Return (x, y) of the center of cell containing provided text 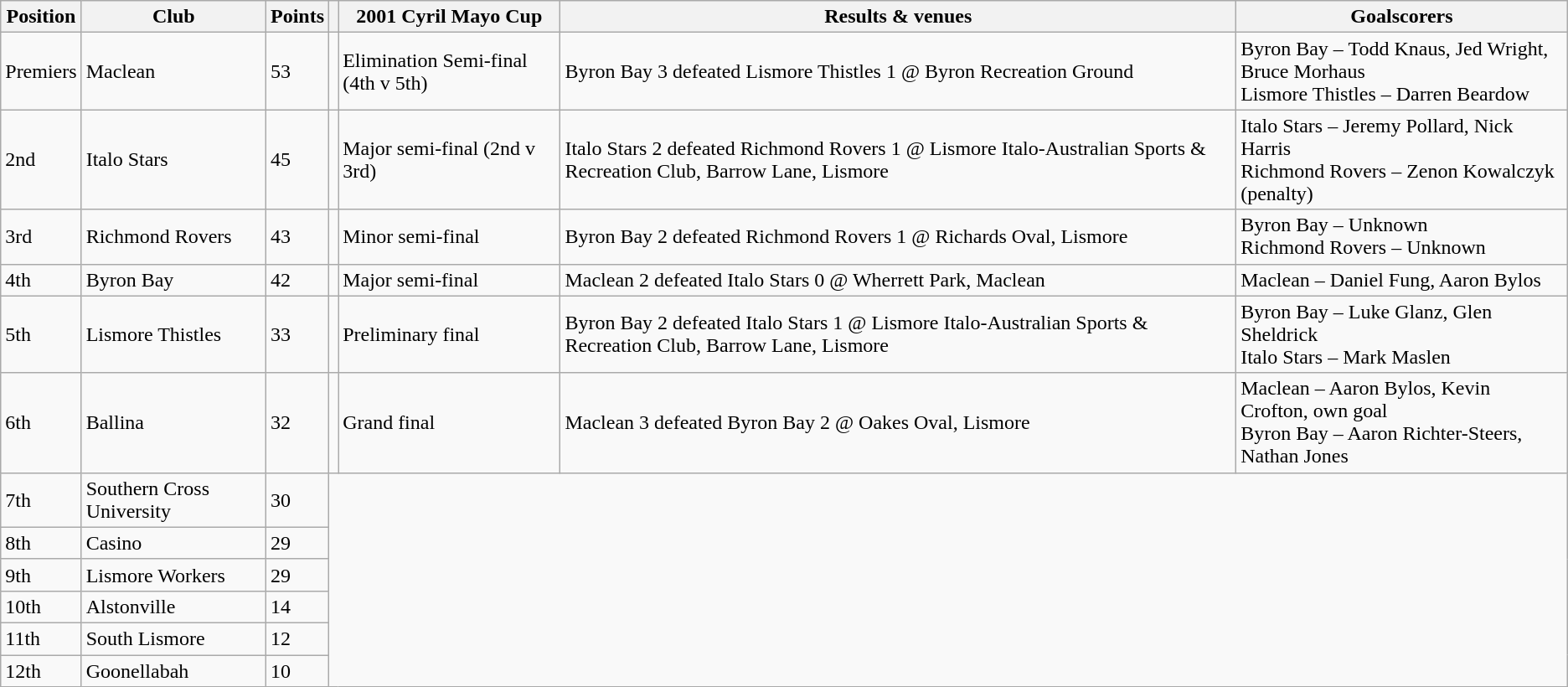
Maclean 3 defeated Byron Bay 2 @ Oakes Oval, Lismore (898, 422)
10th (41, 607)
Premiers (41, 71)
Points (297, 17)
Byron Bay – Todd Knaus, Jed Wright, Bruce MorhausLismore Thistles – Darren Beardow (1402, 71)
Italo Stars 2 defeated Richmond Rovers 1 @ Lismore Italo-Australian Sports & Recreation Club, Barrow Lane, Lismore (898, 159)
Byron Bay – UnknownRichmond Rovers – Unknown (1402, 236)
42 (297, 280)
Byron Bay (173, 280)
Major semi-final (449, 280)
2001 Cyril Mayo Cup (449, 17)
Maclean – Daniel Fung, Aaron Bylos (1402, 280)
Minor semi-final (449, 236)
12 (297, 638)
Ballina (173, 422)
Goalscorers (1402, 17)
Maclean (173, 71)
14 (297, 607)
Maclean 2 defeated Italo Stars 0 @ Wherrett Park, Maclean (898, 280)
2nd (41, 159)
Byron Bay 2 defeated Italo Stars 1 @ Lismore Italo-Australian Sports & Recreation Club, Barrow Lane, Lismore (898, 334)
Grand final (449, 422)
33 (297, 334)
4th (41, 280)
South Lismore (173, 638)
Goonellabah (173, 671)
Maclean – Aaron Bylos, Kevin Crofton, own goalByron Bay – Aaron Richter-Steers, Nathan Jones (1402, 422)
45 (297, 159)
Richmond Rovers (173, 236)
Elimination Semi-final (4th v 5th) (449, 71)
Results & venues (898, 17)
Byron Bay – Luke Glanz, Glen SheldrickItalo Stars – Mark Maslen (1402, 334)
43 (297, 236)
11th (41, 638)
Byron Bay 3 defeated Lismore Thistles 1 @ Byron Recreation Ground (898, 71)
3rd (41, 236)
Lismore Thistles (173, 334)
Lismore Workers (173, 575)
Byron Bay 2 defeated Richmond Rovers 1 @ Richards Oval, Lismore (898, 236)
9th (41, 575)
53 (297, 71)
Casino (173, 543)
7th (41, 499)
30 (297, 499)
Major semi-final (2nd v 3rd) (449, 159)
8th (41, 543)
10 (297, 671)
32 (297, 422)
Preliminary final (449, 334)
12th (41, 671)
Position (41, 17)
Alstonville (173, 607)
Club (173, 17)
6th (41, 422)
Italo Stars – Jeremy Pollard, Nick HarrisRichmond Rovers – Zenon Kowalczyk (penalty) (1402, 159)
Southern Cross University (173, 499)
Italo Stars (173, 159)
5th (41, 334)
